Output the [X, Y] coordinate of the center of the cell containing the given text.  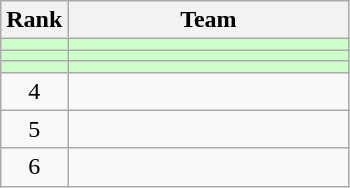
5 [34, 129]
6 [34, 167]
4 [34, 91]
Team [208, 20]
Rank [34, 20]
